Provide the [X, Y] coordinate of the cell's center where the given text is located.  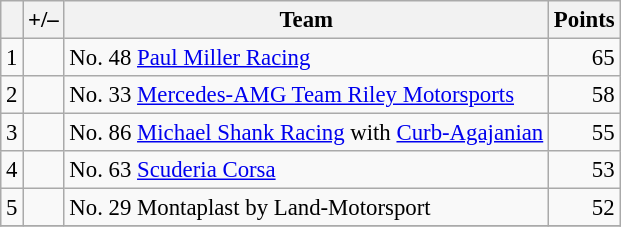
No. 33 Mercedes-AMG Team Riley Motorsports [306, 95]
3 [12, 133]
1 [12, 58]
No. 63 Scuderia Corsa [306, 170]
53 [584, 170]
58 [584, 95]
55 [584, 133]
5 [12, 208]
No. 29 Montaplast by Land-Motorsport [306, 208]
No. 48 Paul Miller Racing [306, 58]
Points [584, 20]
4 [12, 170]
52 [584, 208]
2 [12, 95]
No. 86 Michael Shank Racing with Curb-Agajanian [306, 133]
65 [584, 58]
+/– [44, 20]
Team [306, 20]
